Find where the given text appears and provide that cell's center as (X, Y) coordinate. 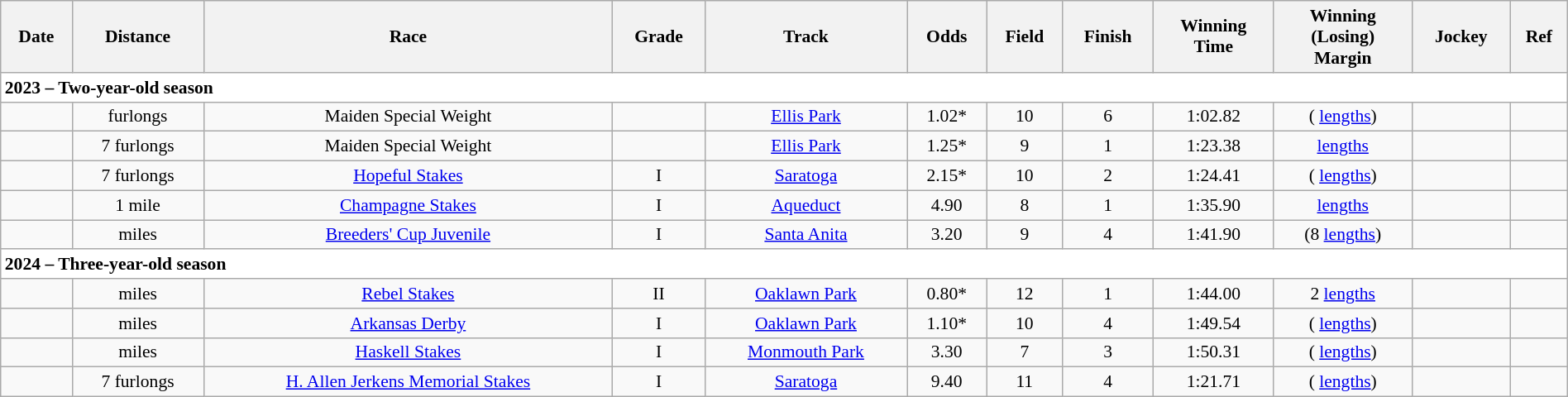
Date (36, 36)
11 (1025, 382)
1:21.71 (1213, 382)
Aqueduct (806, 205)
Haskell Stakes (409, 352)
Race (409, 36)
furlongs (137, 117)
4.90 (947, 205)
Breeders' Cup Juvenile (409, 235)
3.30 (947, 352)
1:35.90 (1213, 205)
1:50.31 (1213, 352)
Champagne Stakes (409, 205)
Arkansas Derby (409, 323)
1.25* (947, 146)
2 (1108, 176)
1:23.38 (1213, 146)
Santa Anita (806, 235)
12 (1025, 294)
Finish (1108, 36)
1 mile (137, 205)
0.80* (947, 294)
8 (1025, 205)
6 (1108, 117)
2023 – Two-year-old season (784, 88)
II (658, 294)
7 (1025, 352)
1:02.82 (1213, 117)
H. Allen Jerkens Memorial Stakes (409, 382)
1:24.41 (1213, 176)
1.10* (947, 323)
Monmouth Park (806, 352)
Grade (658, 36)
9.40 (947, 382)
2024 – Three-year-old season (784, 265)
3.20 (947, 235)
Jockey (1460, 36)
1.02* (947, 117)
Distance (137, 36)
Hopeful Stakes (409, 176)
WinningTime (1213, 36)
2 lengths (1343, 294)
1:44.00 (1213, 294)
3 (1108, 352)
1:49.54 (1213, 323)
Track (806, 36)
2.15* (947, 176)
1:41.90 (1213, 235)
Winning(Losing)Margin (1343, 36)
Odds (947, 36)
Ref (1538, 36)
(8 lengths) (1343, 235)
Rebel Stakes (409, 294)
Field (1025, 36)
